Provide the [x, y] coordinate of the cell's center where the given text is located.  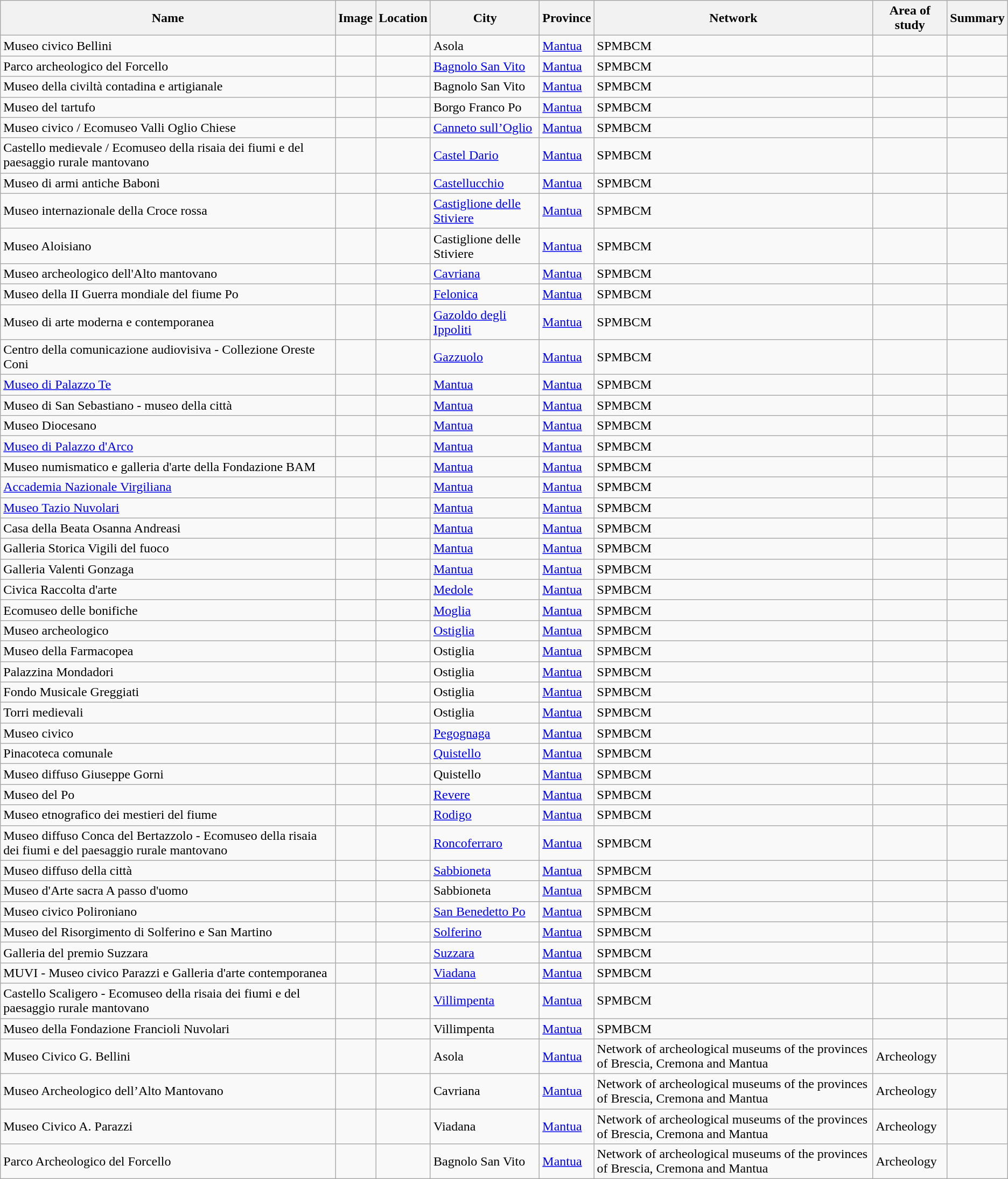
Museo del Risorgimento di Solferino e San Martino [168, 932]
Museo diffuso Conca del Bertazzolo - Ecomuseo della risaia dei fiumi e del paesaggio rurale mantovano [168, 843]
Museo diffuso Giuseppe Gorni [168, 774]
Museo della II Guerra mondiale del fiume Po [168, 294]
Galleria Valenti Gonzaga [168, 569]
Museo civico / Ecomuseo Valli Oglio Chiese [168, 128]
Museo del Po [168, 795]
Gazoldo degli Ippoliti [485, 322]
Castellucchio [485, 183]
Suzzara [485, 952]
Castello medievale / Ecomuseo della risaia dei fiumi e del paesaggio rurale mantovano [168, 155]
Palazzina Mondadori [168, 671]
Parco archeologico del Forcello [168, 66]
Accademia Nazionale Virgiliana [168, 487]
Museo della Farmacopea [168, 651]
Museo civico Bellini [168, 46]
Pegognaga [485, 733]
Museo di Palazzo d'Arco [168, 446]
Castello Scaligero - Ecomuseo della risaia dei fiumi e del paesaggio rurale mantovano [168, 1000]
Museo Civico A. Parazzi [168, 1126]
Location [403, 18]
Revere [485, 795]
Castel Dario [485, 155]
Museo internazionale della Croce rossa [168, 211]
Museo Archeologico dell’Alto Mantovano [168, 1092]
Civica Raccolta d'arte [168, 589]
Network [733, 18]
City [485, 18]
Canneto sull’Oglio [485, 128]
San Benedetto Po [485, 911]
Museo del tartufo [168, 107]
Museo Civico G. Bellini [168, 1056]
Torri medievali [168, 713]
Museo di armi antiche Baboni [168, 183]
Fondo Musicale Greggiati [168, 692]
MUVI - Museo civico Parazzi e Galleria d'arte contemporanea [168, 973]
Pinacoteca comunale [168, 754]
Galleria Storica Vigili del fuoco [168, 549]
Museo diffuso della città [168, 871]
Museo etnografico dei mestieri del fiume [168, 815]
Museo di Palazzo Te [168, 385]
Casa della Beata Osanna Andreasi [168, 528]
Museo di arte moderna e contemporanea [168, 322]
Museo civico Polironiano [168, 911]
Area of study [910, 18]
Museo Aloisiano [168, 245]
Museo della Fondazione Francioli Nuvolari [168, 1029]
Centro della comunicazione audiovisiva - Collezione Oreste Coni [168, 357]
Museo Tazio Nuvolari [168, 508]
Name [168, 18]
Summary [977, 18]
Museo archeologico dell'Alto mantovano [168, 273]
Province [566, 18]
Museo della civiltà contadina e artigianale [168, 87]
Museo numismatico e galleria d'arte della Fondazione BAM [168, 467]
Museo d'Arte sacra A passo d'uomo [168, 891]
Museo Diocesano [168, 426]
Museo di San Sebastiano - museo della città [168, 405]
Museo civico [168, 733]
Gazzuolo [485, 357]
Roncoferraro [485, 843]
Solferino [485, 932]
Moglia [485, 610]
Borgo Franco Po [485, 107]
Rodigo [485, 815]
Felonica [485, 294]
Image [355, 18]
Museo archeologico [168, 630]
Galleria del premio Suzzara [168, 952]
Ecomuseo delle bonifiche [168, 610]
Parco Archeologico del Forcello [168, 1162]
Medole [485, 589]
